Locate the cell with the specified text and output its [x, y] center coordinate. 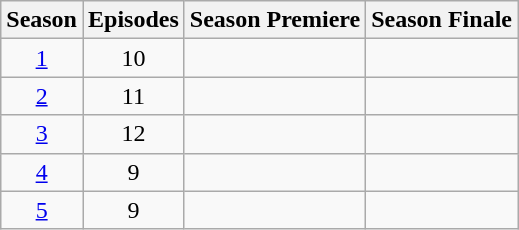
Season Premiere [274, 20]
Season Finale [442, 20]
2 [42, 96]
5 [42, 210]
Episodes [133, 20]
4 [42, 172]
3 [42, 134]
Season [42, 20]
10 [133, 58]
11 [133, 96]
1 [42, 58]
12 [133, 134]
